Extract the [x, y] coordinate from the center of the cell holding the provided text.  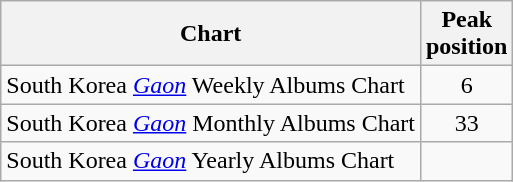
Chart [211, 34]
South Korea Gaon Weekly Albums Chart [211, 85]
South Korea Gaon Monthly Albums Chart [211, 123]
Peakposition [466, 34]
South Korea Gaon Yearly Albums Chart [211, 161]
6 [466, 85]
33 [466, 123]
